Return the (X, Y) coordinate for the center point of the cell that contains the specified text.  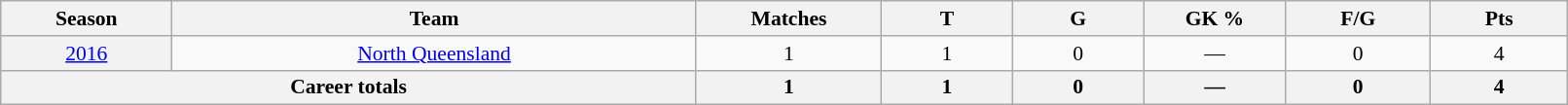
Season (87, 18)
Team (434, 18)
Career totals (348, 87)
G (1078, 18)
Matches (788, 18)
T (948, 18)
2016 (87, 53)
Pts (1499, 18)
North Queensland (434, 53)
F/G (1358, 18)
GK % (1215, 18)
